Pinpoint the cell where the given text exists, returning its (X, Y) midpoint coordinate. 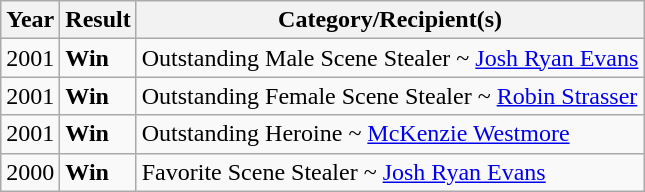
Outstanding Female Scene Stealer ~ Robin Strasser (390, 96)
Favorite Scene Stealer ~ Josh Ryan Evans (390, 172)
Year (30, 20)
Outstanding Heroine ~ McKenzie Westmore (390, 134)
2000 (30, 172)
Result (98, 20)
Category/Recipient(s) (390, 20)
Outstanding Male Scene Stealer ~ Josh Ryan Evans (390, 58)
